Detect which cell encompasses the target text, then output its [x, y] center coordinate. 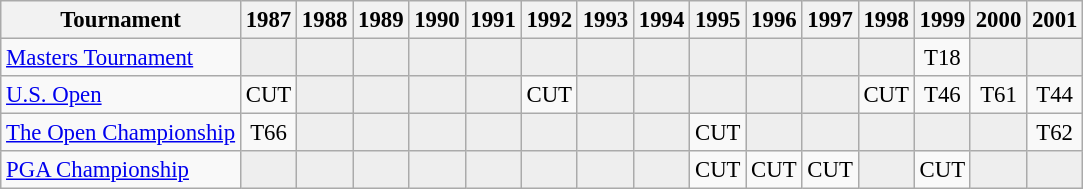
1990 [437, 20]
T66 [268, 133]
1987 [268, 20]
T46 [942, 95]
1989 [381, 20]
PGA Championship [121, 170]
T44 [1055, 95]
1995 [718, 20]
1994 [661, 20]
T62 [1055, 133]
Masters Tournament [121, 58]
1991 [493, 20]
1988 [325, 20]
U.S. Open [121, 95]
The Open Championship [121, 133]
2000 [998, 20]
Tournament [121, 20]
1997 [830, 20]
1996 [774, 20]
T18 [942, 58]
1999 [942, 20]
T61 [998, 95]
1992 [549, 20]
1993 [605, 20]
2001 [1055, 20]
1998 [886, 20]
